From the cell containing the given text, extract its center point as [x, y] coordinate. 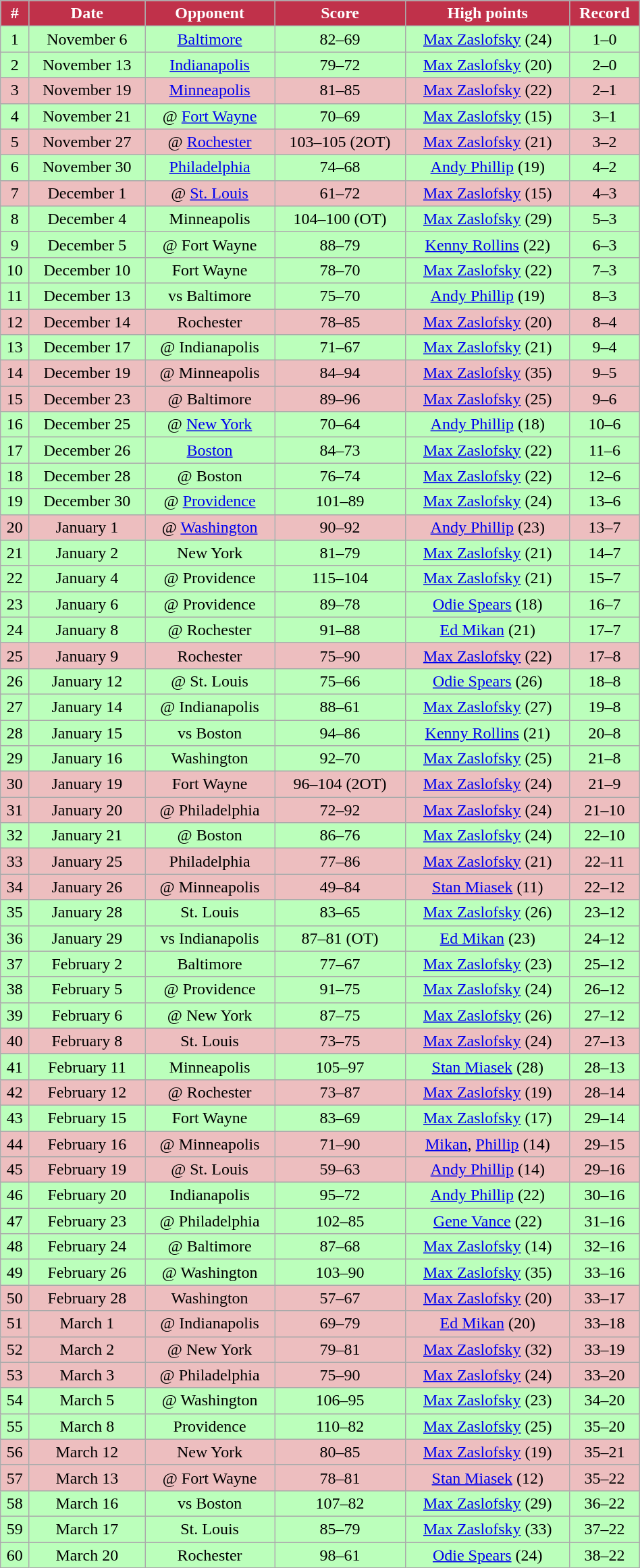
32 [15, 836]
December 10 [87, 270]
107–82 [340, 1503]
November 13 [87, 65]
18 [15, 476]
8–3 [605, 296]
January 6 [87, 604]
February 5 [87, 990]
57–67 [340, 1298]
High points [487, 13]
Stan Miasek (11) [487, 887]
33–16 [605, 1272]
12–6 [605, 476]
79–81 [340, 1349]
1 [15, 39]
January 2 [87, 553]
105–97 [340, 1066]
21–9 [605, 784]
55 [15, 1426]
74–68 [340, 167]
54 [15, 1401]
94–86 [340, 732]
March 8 [87, 1426]
Andy Phillip (14) [487, 1170]
Record [605, 13]
23 [15, 604]
December 17 [87, 348]
48 [15, 1247]
19–8 [605, 707]
59 [15, 1529]
February 11 [87, 1066]
76–74 [340, 476]
20 [15, 527]
33 [15, 861]
Odie Spears (24) [487, 1555]
84–94 [340, 373]
33–20 [605, 1375]
Max Zaslofsky (33) [487, 1529]
February 26 [87, 1272]
November 21 [87, 116]
71–90 [340, 1144]
101–89 [340, 502]
Score [340, 13]
February 12 [87, 1092]
35–21 [605, 1452]
6–3 [605, 244]
71–67 [340, 348]
22 [15, 578]
89–78 [340, 604]
6 [15, 167]
March 12 [87, 1452]
43 [15, 1118]
31–16 [605, 1221]
November 6 [87, 39]
March 13 [87, 1478]
3–2 [605, 142]
Boston [210, 450]
35–22 [605, 1478]
57 [15, 1478]
53 [15, 1375]
December 30 [87, 502]
25 [15, 655]
3 [15, 90]
Max Zaslofsky (27) [487, 707]
Kenny Rollins (21) [487, 732]
Odie Spears (18) [487, 604]
December 4 [87, 219]
37 [15, 964]
25–12 [605, 964]
December 13 [87, 296]
44 [15, 1144]
February 16 [87, 1144]
February 24 [87, 1247]
88–61 [340, 707]
February 20 [87, 1195]
87–81 (OT) [340, 938]
77–86 [340, 861]
Andy Phillip (23) [487, 527]
87–68 [340, 1247]
13–6 [605, 502]
31 [15, 810]
December 23 [87, 399]
15–7 [605, 578]
Odie Spears (26) [487, 681]
17–7 [605, 630]
78–70 [340, 270]
27–12 [605, 1015]
22–12 [605, 887]
84–73 [340, 450]
vs Indianapolis [210, 938]
23–12 [605, 913]
26 [15, 681]
5–3 [605, 219]
March 3 [87, 1375]
60 [15, 1555]
96–104 (2OT) [340, 784]
73–75 [340, 1041]
61–72 [340, 193]
69–79 [340, 1324]
77–67 [340, 964]
Ed Mikan (20) [487, 1324]
49 [15, 1272]
Opponent [210, 13]
Gene Vance (22) [487, 1221]
December 25 [87, 425]
98–61 [340, 1555]
91–75 [340, 990]
4 [15, 116]
2–1 [605, 90]
52 [15, 1349]
January 1 [87, 527]
15 [15, 399]
86–76 [340, 836]
16 [15, 425]
42 [15, 1092]
4–3 [605, 193]
41 [15, 1066]
47 [15, 1221]
33–19 [605, 1349]
103–105 (2OT) [340, 142]
78–81 [340, 1478]
Providence [210, 1426]
7 [15, 193]
7–3 [605, 270]
85–79 [340, 1529]
27–13 [605, 1041]
10 [15, 270]
9–6 [605, 399]
8–4 [605, 322]
30–16 [605, 1195]
51 [15, 1324]
29–14 [605, 1118]
21 [15, 553]
Kenny Rollins (22) [487, 244]
28–14 [605, 1092]
Date [87, 13]
18–8 [605, 681]
35 [15, 913]
34 [15, 887]
45 [15, 1170]
2–0 [605, 65]
February 8 [87, 1041]
January 12 [87, 681]
Stan Miasek (28) [487, 1066]
December 28 [87, 476]
March 16 [87, 1503]
November 19 [87, 90]
20–8 [605, 732]
4–2 [605, 167]
56 [15, 1452]
March 20 [87, 1555]
10–6 [605, 425]
5 [15, 142]
73–87 [340, 1092]
81–79 [340, 553]
22–11 [605, 861]
28 [15, 732]
February 28 [87, 1298]
106–95 [340, 1401]
February 15 [87, 1118]
January 9 [87, 655]
14–7 [605, 553]
36 [15, 938]
Stan Miasek (12) [487, 1478]
87–75 [340, 1015]
19 [15, 502]
34–20 [605, 1401]
January 19 [87, 784]
29–16 [605, 1170]
92–70 [340, 759]
58 [15, 1503]
59–63 [340, 1170]
November 27 [87, 142]
February 2 [87, 964]
December 19 [87, 373]
40 [15, 1041]
# [15, 13]
35–20 [605, 1426]
37–22 [605, 1529]
83–65 [340, 913]
December 26 [87, 450]
12 [15, 322]
Max Zaslofsky (17) [487, 1118]
March 17 [87, 1529]
70–69 [340, 116]
January 29 [87, 938]
103–90 [340, 1272]
1–0 [605, 39]
13–7 [605, 527]
50 [15, 1298]
91–88 [340, 630]
38–22 [605, 1555]
72–92 [340, 810]
3–1 [605, 116]
104–100 (OT) [340, 219]
21–8 [605, 759]
83–69 [340, 1118]
90–92 [340, 527]
January 4 [87, 578]
26–12 [605, 990]
January 14 [87, 707]
33–18 [605, 1324]
January 20 [87, 810]
January 25 [87, 861]
January 26 [87, 887]
March 5 [87, 1401]
78–85 [340, 322]
Andy Phillip (22) [487, 1195]
30 [15, 784]
39 [15, 1015]
November 30 [87, 167]
33–17 [605, 1298]
9–4 [605, 348]
February 6 [87, 1015]
Max Zaslofsky (32) [487, 1349]
14 [15, 373]
March 1 [87, 1324]
January 8 [87, 630]
80–85 [340, 1452]
16–7 [605, 604]
Andy Phillip (18) [487, 425]
17–8 [605, 655]
49–84 [340, 887]
36–22 [605, 1503]
December 14 [87, 322]
79–72 [340, 65]
75–70 [340, 296]
Ed Mikan (23) [487, 938]
110–82 [340, 1426]
75–66 [340, 681]
24 [15, 630]
9–5 [605, 373]
Max Zaslofsky (14) [487, 1247]
88–79 [340, 244]
December 1 [87, 193]
46 [15, 1195]
28–13 [605, 1066]
Ed Mikan (21) [487, 630]
89–96 [340, 399]
13 [15, 348]
29 [15, 759]
17 [15, 450]
January 28 [87, 913]
70–64 [340, 425]
22–10 [605, 836]
82–69 [340, 39]
29–15 [605, 1144]
February 23 [87, 1221]
January 16 [87, 759]
vs Baltimore [210, 296]
27 [15, 707]
Mikan, Phillip (14) [487, 1144]
March 2 [87, 1349]
January 21 [87, 836]
38 [15, 990]
115–104 [340, 578]
9 [15, 244]
2 [15, 65]
102–85 [340, 1221]
32–16 [605, 1247]
24–12 [605, 938]
21–10 [605, 810]
January 15 [87, 732]
8 [15, 219]
11 [15, 296]
81–85 [340, 90]
December 5 [87, 244]
February 19 [87, 1170]
11–6 [605, 450]
95–72 [340, 1195]
